Detect which cell encompasses the target text, then output its [X, Y] center coordinate. 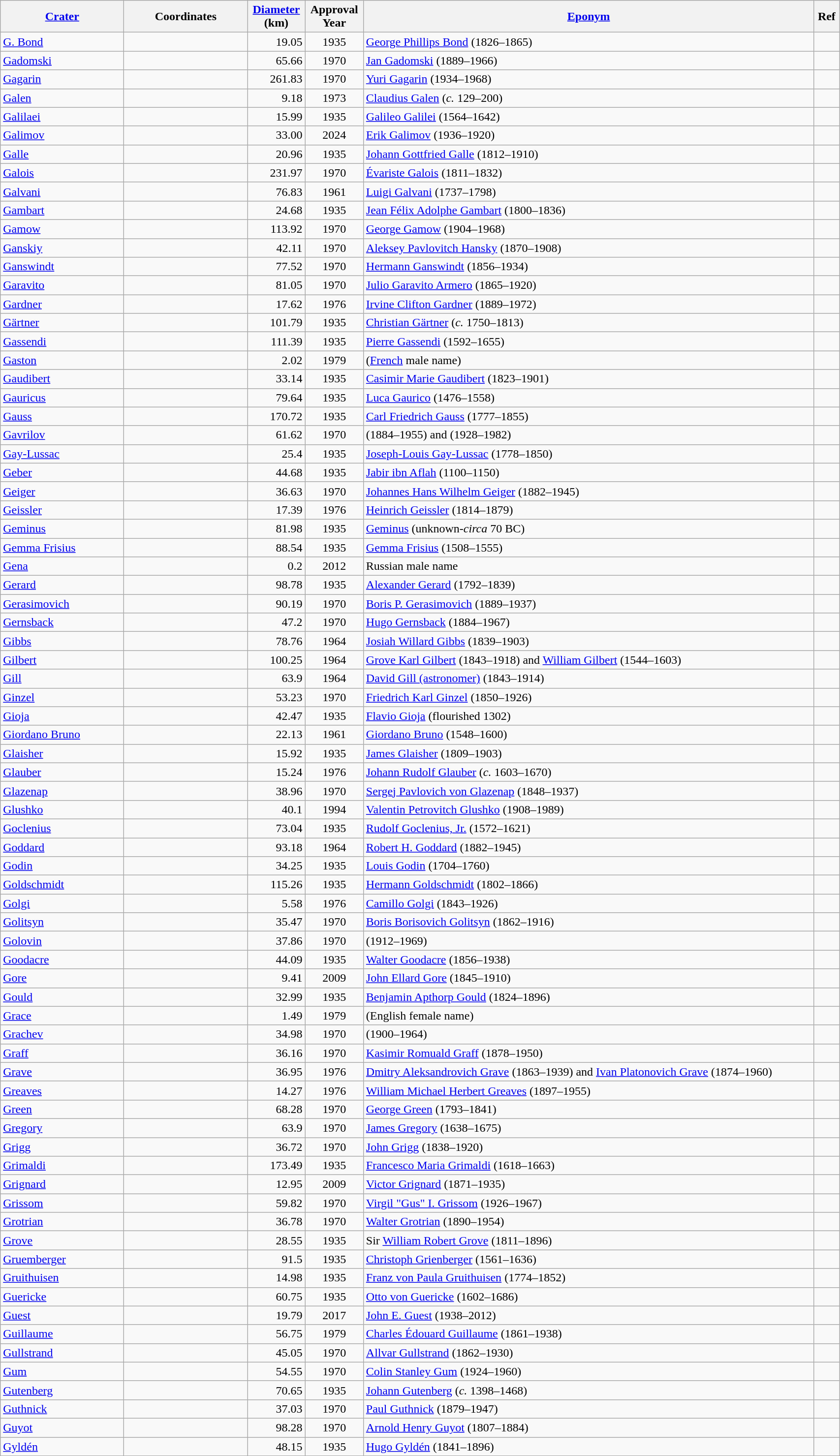
Erik Galimov (1936–1920) [589, 135]
Arnold Henry Guyot (1807–1884) [589, 1427]
Ref [827, 17]
Aleksey Pavlovitch Hansky (1870–1908) [589, 248]
Gardner [62, 304]
Pierre Gassendi (1592–1655) [589, 341]
Geber [62, 472]
Sir William Robert Grove (1811–1896) [589, 1240]
Gemma Frisius (1508–1555) [589, 548]
Évariste Galois (1811–1832) [589, 173]
Johann Rudolf Glauber (c. 1603–1670) [589, 772]
Gore [62, 978]
113.92 [277, 229]
44.68 [277, 472]
Gaudibert [62, 379]
Christian Gärtner (c. 1750–1813) [589, 323]
Josiah Willard Gibbs (1839–1903) [589, 641]
Gerasimovich [62, 604]
Paul Guthnick (1879–1947) [589, 1409]
Gibbs [62, 641]
98.78 [277, 585]
Hermann Ganswindt (1856–1934) [589, 267]
14.27 [277, 1090]
1994 [334, 809]
5.58 [277, 903]
Guericke [62, 1297]
Valentin Petrovitch Glushko (1908–1989) [589, 809]
65.66 [277, 61]
Hugo Gyldén (1841–1896) [589, 1446]
Victor Grignard (1871–1935) [589, 1184]
35.47 [277, 922]
Gould [62, 997]
Gauss [62, 416]
Claudius Galen (c. 129–200) [589, 98]
37.86 [277, 941]
Diameter(km) [277, 17]
Golitsyn [62, 922]
Geminus [62, 528]
14.98 [277, 1278]
88.54 [277, 548]
Crater [62, 17]
Grissom [62, 1203]
34.25 [277, 866]
Grove Karl Gilbert (1843–1918) and William Gilbert (1544–1603) [589, 660]
32.99 [277, 997]
34.98 [277, 1034]
Grace [62, 1016]
Virgil "Gus" I. Grissom (1926–1967) [589, 1203]
Luigi Galvani (1737–1798) [589, 191]
Gagarin [62, 79]
Francesco Maria Grimaldi (1618–1663) [589, 1166]
Boris P. Gerasimovich (1889–1937) [589, 604]
28.55 [277, 1240]
Grove [62, 1240]
44.09 [277, 960]
Gamow [62, 229]
15.99 [277, 117]
Goldschmidt [62, 885]
George Phillips Bond (1826–1865) [589, 42]
Gernsback [62, 622]
56.75 [277, 1334]
Johann Gutenberg (c. 1398–1468) [589, 1390]
Gay-Lussac [62, 454]
59.82 [277, 1203]
Robert H. Goddard (1882–1945) [589, 847]
(1912–1969) [589, 941]
Allvar Gullstrand (1862–1930) [589, 1353]
Grigg [62, 1147]
36.78 [277, 1222]
Gassendi [62, 341]
Coordinates [186, 17]
79.64 [277, 398]
Sergej Pavlovich von Glazenap (1848–1937) [589, 791]
Galimov [62, 135]
45.05 [277, 1353]
Glushko [62, 809]
77.52 [277, 267]
Gutenberg [62, 1390]
Guillaume [62, 1334]
36.16 [277, 1053]
17.39 [277, 510]
115.26 [277, 885]
Jan Gadomski (1889–1966) [589, 61]
Galle [62, 154]
42.47 [277, 716]
0.2 [277, 566]
2012 [334, 566]
Gärtner [62, 323]
Gauricus [62, 398]
231.97 [277, 173]
2017 [334, 1315]
Julio Garavito Armero (1865–1920) [589, 285]
12.95 [277, 1184]
Gaston [62, 360]
Gena [62, 566]
Eponym [589, 17]
Luca Gaurico (1476–1558) [589, 398]
Alexander Gerard (1792–1839) [589, 585]
Hugo Gernsback (1884–1967) [589, 622]
Colin Stanley Gum (1924–1960) [589, 1371]
90.19 [277, 604]
Gregory [62, 1128]
ApprovalYear [334, 17]
73.04 [277, 828]
John Ellard Gore (1845–1910) [589, 978]
G. Bond [62, 42]
1.49 [277, 1016]
Gruithuisen [62, 1278]
Gadomski [62, 61]
Godin [62, 866]
Ganskiy [62, 248]
33.14 [277, 379]
Jabir ibn Aflah (1100–1150) [589, 472]
Jean Félix Adolphe Gambart (1800–1836) [589, 210]
Carl Friedrich Gauss (1777–1855) [589, 416]
Garavito [62, 285]
Otto von Guericke (1602–1686) [589, 1297]
John Grigg (1838–1920) [589, 1147]
Geiger [62, 491]
2.02 [277, 360]
19.05 [277, 42]
98.28 [277, 1427]
Johannes Hans Wilhelm Geiger (1882–1945) [589, 491]
Friedrich Karl Ginzel (1850–1926) [589, 697]
Graff [62, 1053]
22.13 [277, 735]
48.15 [277, 1446]
Guyot [62, 1427]
47.2 [277, 622]
Galilaei [62, 117]
Grotrian [62, 1222]
George Green (1793–1841) [589, 1109]
Gruemberger [62, 1259]
Charles Édouard Guillaume (1861–1938) [589, 1334]
Glauber [62, 772]
James Glaisher (1809–1903) [589, 753]
81.05 [277, 285]
15.92 [277, 753]
Geminus (unknown-circa 70 BC) [589, 528]
61.62 [277, 435]
38.96 [277, 791]
Gemma Frisius [62, 548]
Gyldén [62, 1446]
70.65 [277, 1390]
Christoph Grienberger (1561–1636) [589, 1259]
40.1 [277, 809]
Goodacre [62, 960]
91.5 [277, 1259]
68.28 [277, 1109]
15.24 [277, 772]
Galvani [62, 191]
Giordano Bruno [62, 735]
Ganswindt [62, 267]
Giordano Bruno (1548–1600) [589, 735]
Ginzel [62, 697]
Dmitry Aleksandrovich Grave (1863–1939) and Ivan Platonovich Grave (1874–1960) [589, 1072]
Walter Goodacre (1856–1938) [589, 960]
Hermann Goldschmidt (1802–1866) [589, 885]
101.79 [277, 323]
Galileo Galilei (1564–1642) [589, 117]
Galen [62, 98]
Galois [62, 173]
81.98 [277, 528]
George Gamow (1904–1968) [589, 229]
Walter Grotrian (1890–1954) [589, 1222]
Heinrich Geissler (1814–1879) [589, 510]
Rudolf Goclenius, Jr. (1572–1621) [589, 828]
Glazenap [62, 791]
9.41 [277, 978]
Russian male name [589, 566]
42.11 [277, 248]
93.18 [277, 847]
53.23 [277, 697]
Golgi [62, 903]
David Gill (astronomer) (1843–1914) [589, 679]
Gullstrand [62, 1353]
111.39 [277, 341]
Glaisher [62, 753]
Gill [62, 679]
Green [62, 1109]
173.49 [277, 1166]
37.03 [277, 1409]
Grave [62, 1072]
36.95 [277, 1072]
76.83 [277, 191]
Gum [62, 1371]
Benjamin Apthorp Gould (1824–1896) [589, 997]
James Gregory (1638–1675) [589, 1128]
Irvine Clifton Gardner (1889–1972) [589, 304]
1973 [334, 98]
John E. Guest (1938–2012) [589, 1315]
100.25 [277, 660]
19.79 [277, 1315]
9.18 [277, 98]
Greaves [62, 1090]
Golovin [62, 941]
Louis Godin (1704–1760) [589, 866]
Guthnick [62, 1409]
Gerard [62, 585]
2024 [334, 135]
(French male name) [589, 360]
Yuri Gagarin (1934–1968) [589, 79]
60.75 [277, 1297]
Kasimir Romuald Graff (1878–1950) [589, 1053]
24.68 [277, 210]
Boris Borisovich Golitsyn (1862–1916) [589, 922]
Goddard [62, 847]
(1900–1964) [589, 1034]
Gioja [62, 716]
Gambart [62, 210]
Casimir Marie Gaudibert (1823–1901) [589, 379]
Gilbert [62, 660]
Grignard [62, 1184]
33.00 [277, 135]
261.83 [277, 79]
Guest [62, 1315]
Johann Gottfried Galle (1812–1910) [589, 154]
(English female name) [589, 1016]
William Michael Herbert Greaves (1897–1955) [589, 1090]
Geissler [62, 510]
Goclenius [62, 828]
Gavrilov [62, 435]
17.62 [277, 304]
54.55 [277, 1371]
Grimaldi [62, 1166]
78.76 [277, 641]
Camillo Golgi (1843–1926) [589, 903]
Flavio Gioja (flourished 1302) [589, 716]
20.96 [277, 154]
Franz von Paula Gruithuisen (1774–1852) [589, 1278]
25.4 [277, 454]
Grachev [62, 1034]
36.63 [277, 491]
Joseph-Louis Gay-Lussac (1778–1850) [589, 454]
170.72 [277, 416]
36.72 [277, 1147]
(1884–1955) and (1928–1982) [589, 435]
